Identify which cell holds the provided text, then report its [X, Y] central coordinate. 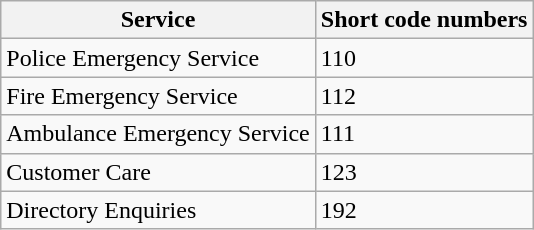
Service [158, 20]
110 [424, 58]
Fire Emergency Service [158, 96]
Directory Enquiries [158, 210]
Customer Care [158, 172]
123 [424, 172]
Short code numbers [424, 20]
Ambulance Emergency Service [158, 134]
112 [424, 96]
111 [424, 134]
192 [424, 210]
Police Emergency Service [158, 58]
